Output the (X, Y) coordinate of the center of the cell containing the given text.  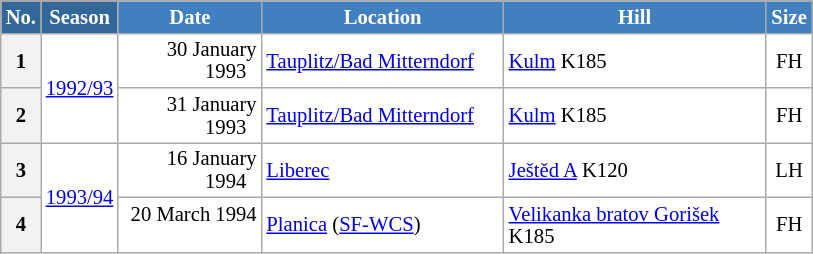
2 (21, 116)
LH (788, 170)
30 January 1993 (190, 60)
4 (21, 224)
Liberec (382, 170)
1993/94 (80, 197)
No. (21, 16)
31 January 1993 (190, 116)
Season (80, 16)
16 January 1994 (190, 170)
3 (21, 170)
Location (382, 16)
Date (190, 16)
Planica (SF-WCS) (382, 224)
Hill (635, 16)
Ještěd A K120 (635, 170)
Size (788, 16)
1 (21, 60)
Velikanka bratov Gorišek K185 (635, 224)
20 March 1994 (190, 224)
1992/93 (80, 88)
